Output the [x, y] coordinate of the center of the cell containing the given text.  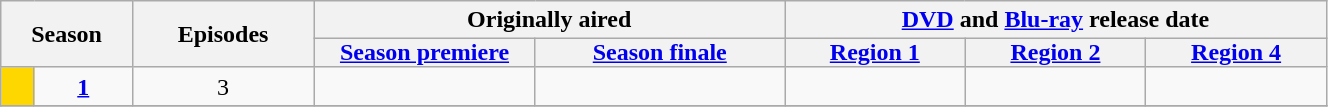
3 [223, 86]
Originally aired [550, 20]
Region 4 [1236, 53]
Season premiere [424, 53]
Season finale [660, 53]
Region 1 [874, 53]
Region 2 [1056, 53]
Season [66, 34]
Episodes [223, 34]
1 [83, 86]
DVD and Blu-ray release date [1055, 20]
